Search for the cell housing the specified text and yield its (x, y) center coordinate. 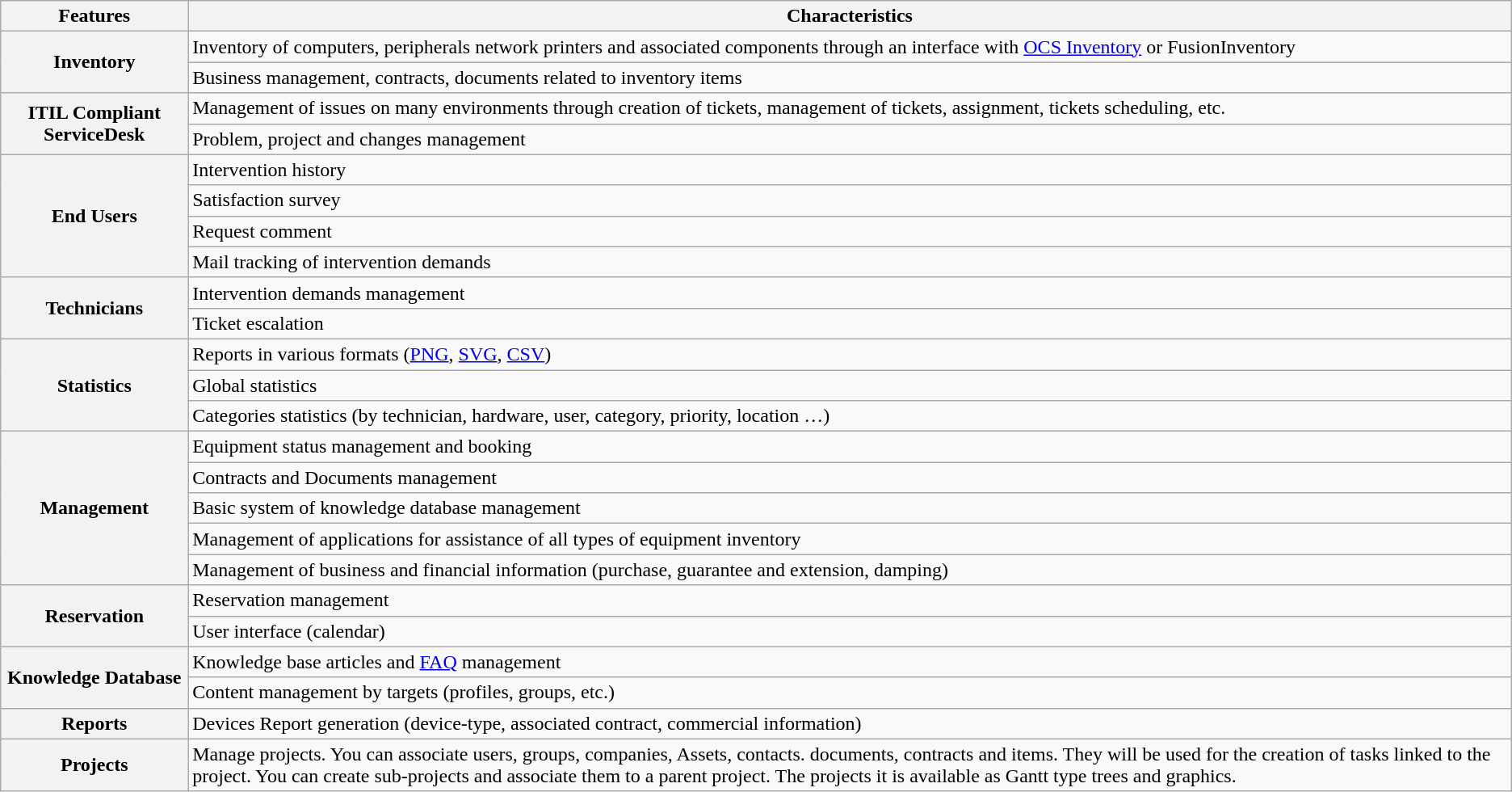
Global statistics (850, 385)
End Users (94, 216)
Management of applications for assistance of all types of equipment inventory (850, 539)
Reports in various formats (PNG, SVG, CSV) (850, 354)
Management (94, 508)
Knowledge Database (94, 677)
Features (94, 16)
Equipment status management and booking (850, 447)
Satisfaction survey (850, 200)
Ticket escalation (850, 323)
Management of business and financial information (purchase, guarantee and extension, damping) (850, 570)
Categories statistics (by technician, hardware, user, category, priority, location …) (850, 416)
Technicians (94, 308)
Devices Report generation (device-type, associated contract, commercial information) (850, 723)
Intervention history (850, 170)
ITIL Compliant ServiceDesk (94, 124)
Inventory (94, 62)
Statistics (94, 385)
Mail tracking of intervention demands (850, 262)
Contracts and Documents management (850, 478)
Request comment (850, 231)
Projects (94, 765)
Reservation (94, 616)
Reports (94, 723)
Management of issues on many environments through creation of tickets, management of tickets, assignment, tickets scheduling, etc. (850, 108)
Intervention demands management (850, 293)
Basic system of knowledge database management (850, 508)
Characteristics (850, 16)
Reservation management (850, 600)
Problem, project and changes management (850, 139)
User interface (calendar) (850, 631)
Inventory of computers, peripherals network printers and associated components through an interface with OCS Inventory or FusionInventory (850, 47)
Business management, contracts, documents related to inventory items (850, 78)
Content management by targets (profiles, groups, etc.) (850, 693)
Knowledge base articles and FAQ management (850, 662)
